Capture the cell that displays the provided text and extract its [X, Y] central coordinate. 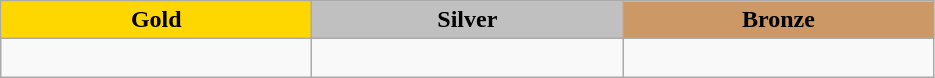
Bronze [778, 20]
Gold [156, 20]
Silver [468, 20]
